Scan for the cell matching the given text and deliver its (x, y) coordinate at center. 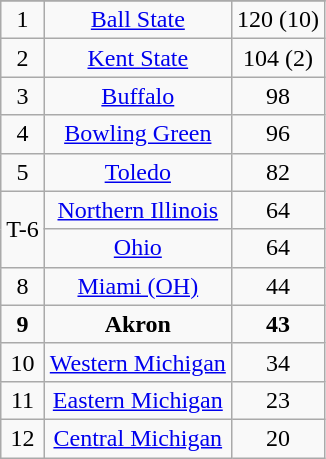
20 (278, 438)
Kent State (138, 58)
2 (23, 58)
Bowling Green (138, 134)
3 (23, 96)
Central Michigan (138, 438)
82 (278, 172)
10 (23, 362)
104 (2) (278, 58)
5 (23, 172)
23 (278, 400)
96 (278, 134)
Buffalo (138, 96)
11 (23, 400)
1 (23, 20)
Eastern Michigan (138, 400)
Akron (138, 324)
Ball State (138, 20)
Western Michigan (138, 362)
Ohio (138, 248)
12 (23, 438)
T-6 (23, 229)
Miami (OH) (138, 286)
120 (10) (278, 20)
Toledo (138, 172)
Northern Illinois (138, 210)
9 (23, 324)
43 (278, 324)
8 (23, 286)
4 (23, 134)
34 (278, 362)
44 (278, 286)
98 (278, 96)
